Scan for the cell matching the given text and deliver its [X, Y] coordinate at center. 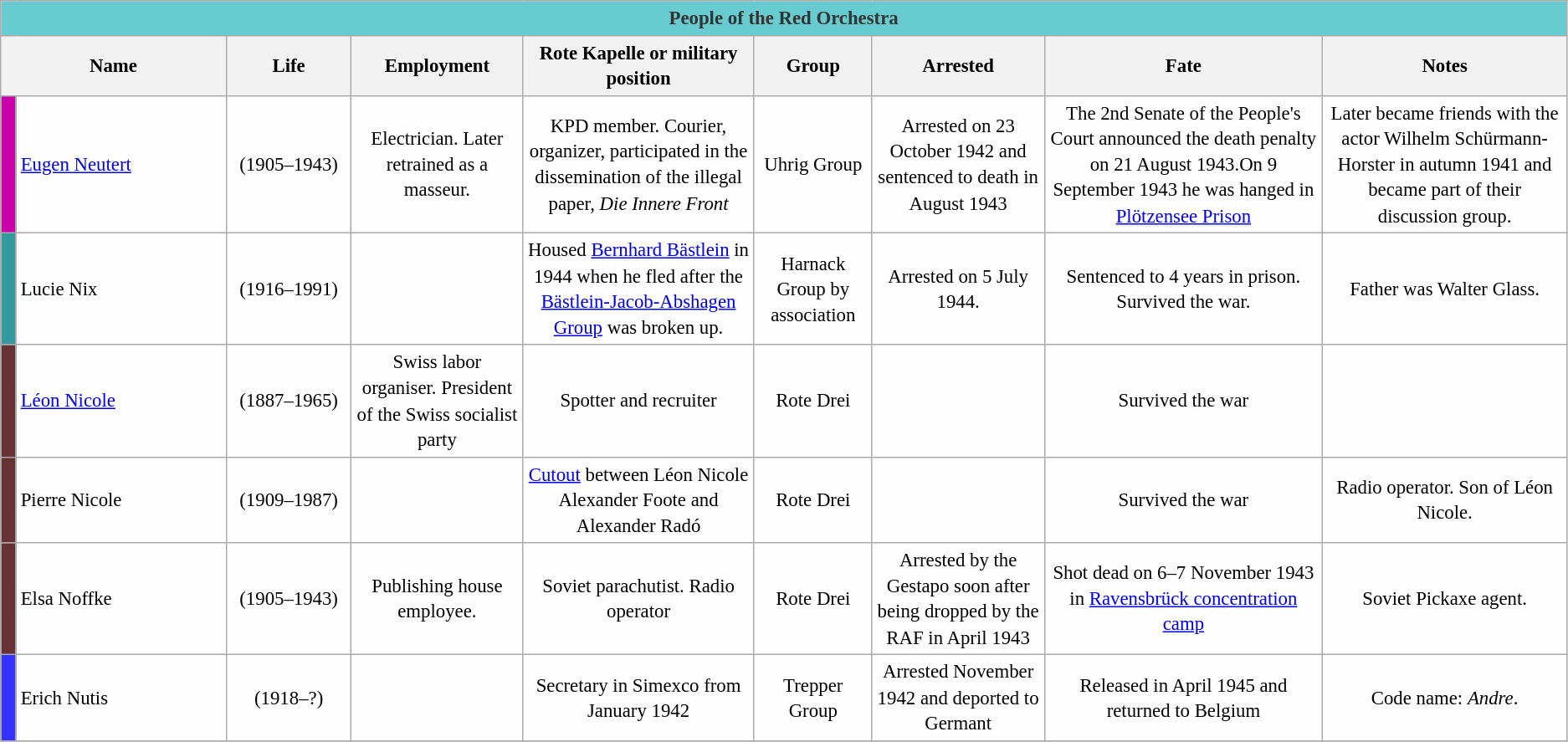
(1916–1991) [289, 289]
Code name: Andre. [1445, 698]
Swiss labor organiser. President of the Swiss socialist party [437, 402]
Released in April 1945 and returned to Belgium [1183, 698]
Arrested November 1942 and deported to Germant [958, 698]
Arrested on 23 October 1942 and sentenced to death in August 1943 [958, 164]
Léon Nicole [120, 402]
Electrician. Later retrained as a masseur. [437, 164]
Soviet Pickaxe agent. [1445, 599]
Shot dead on 6–7 November 1943 in Ravensbrück concentration camp [1183, 599]
Employment [437, 65]
Fate [1183, 65]
(1909–1987) [289, 500]
Arrested [958, 65]
Spotter and recruiter [639, 402]
Elsa Noffke [120, 599]
Soviet parachutist. Radio operator [639, 599]
(1918–?) [289, 698]
Name [114, 65]
People of the Red Orchestra [784, 18]
Arrested by the Gestapo soon after being dropped by the RAF in April 1943 [958, 599]
Pierre Nicole [120, 500]
Father was Walter Glass. [1445, 289]
(1887–1965) [289, 402]
Lucie Nix [120, 289]
Harnack Group by association [813, 289]
Radio operator. Son of Léon Nicole. [1445, 500]
Group [813, 65]
Erich Nutis [120, 698]
Secretary in Simexco from January 1942 [639, 698]
Later became friends with the actor Wilhelm Schürmann-Horster in autumn 1941 and became part of their discussion group. [1445, 164]
Cutout between Léon Nicole Alexander Foote and Alexander Radó [639, 500]
The 2nd Senate of the People's Court announced the death penalty on 21 August 1943.On 9 September 1943 he was hanged in Plötzensee Prison [1183, 164]
Housed Bernhard Bästlein in 1944 when he fled after the Bästlein-Jacob-Abshagen Group was broken up. [639, 289]
Publishing house employee. [437, 599]
KPD member. Courier, organizer, participated in the dissemination of the illegal paper, Die Innere Front [639, 164]
Arrested on 5 July 1944. [958, 289]
Uhrig Group [813, 164]
Rote Kapelle or military position [639, 65]
Trepper Group [813, 698]
Notes [1445, 65]
Life [289, 65]
Sentenced to 4 years in prison. Survived the war. [1183, 289]
Eugen Neutert [120, 164]
